Search for the cell housing the specified text and yield its [x, y] center coordinate. 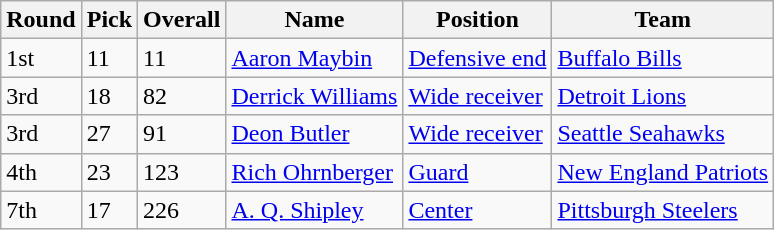
27 [109, 134]
Defensive end [478, 58]
82 [182, 96]
Seattle Seahawks [663, 134]
Pittsburgh Steelers [663, 210]
17 [109, 210]
Name [314, 20]
Guard [478, 172]
Aaron Maybin [314, 58]
Overall [182, 20]
91 [182, 134]
123 [182, 172]
226 [182, 210]
Buffalo Bills [663, 58]
4th [41, 172]
Round [41, 20]
7th [41, 210]
Rich Ohrnberger [314, 172]
New England Patriots [663, 172]
1st [41, 58]
Deon Butler [314, 134]
Center [478, 210]
Detroit Lions [663, 96]
23 [109, 172]
Team [663, 20]
Pick [109, 20]
Position [478, 20]
Derrick Williams [314, 96]
18 [109, 96]
A. Q. Shipley [314, 210]
